Return the [x, y] coordinate for the center point of the cell that contains the specified text.  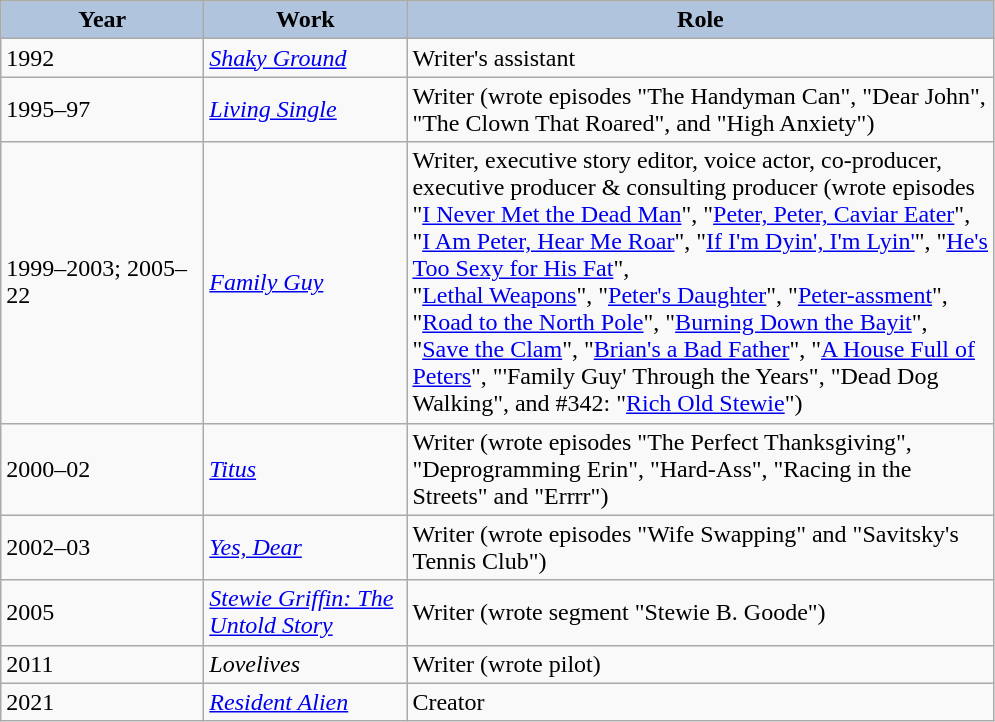
Writer's assistant [700, 58]
Stewie Griffin: The Untold Story [306, 612]
Writer (wrote segment "Stewie B. Goode") [700, 612]
Writer (wrote episodes "The Perfect Thanksgiving", "Deprogramming Erin", "Hard-Ass", "Racing in the Streets" and "Errrr") [700, 469]
2011 [102, 664]
Lovelives [306, 664]
2005 [102, 612]
Titus [306, 469]
Creator [700, 702]
2002–03 [102, 548]
2000–02 [102, 469]
Writer (wrote episodes "Wife Swapping" and "Savitsky's Tennis Club") [700, 548]
1992 [102, 58]
Writer (wrote episodes "The Handyman Can", "Dear John", "The Clown That Roared", and "High Anxiety") [700, 110]
Year [102, 20]
Role [700, 20]
1999–2003; 2005–22 [102, 282]
2021 [102, 702]
Shaky Ground [306, 58]
Work [306, 20]
1995–97 [102, 110]
Family Guy [306, 282]
Yes, Dear [306, 548]
Writer (wrote pilot) [700, 664]
Living Single [306, 110]
Resident Alien [306, 702]
